Detect which cell encompasses the target text, then output its [X, Y] center coordinate. 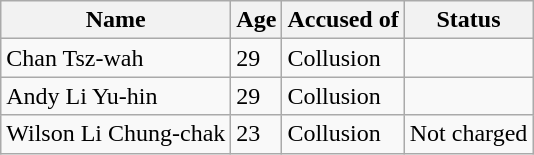
23 [256, 134]
Andy Li Yu-hin [116, 96]
Status [468, 20]
Not charged [468, 134]
Wilson Li Chung-chak [116, 134]
Name [116, 20]
Age [256, 20]
Chan Tsz-wah [116, 58]
Accused of [343, 20]
